For the text-containing cell, return its midpoint in (X, Y) coordinate format. 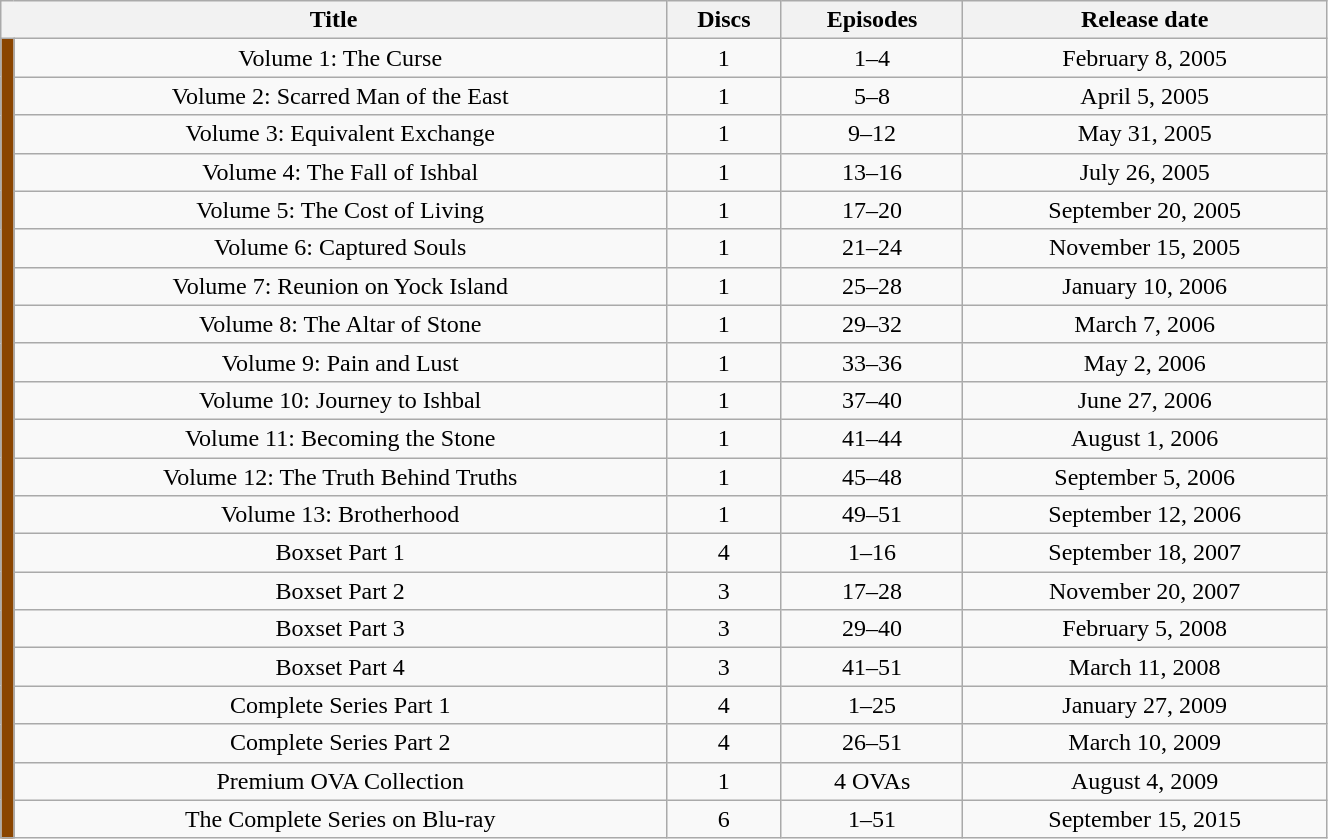
June 27, 2006 (1145, 400)
January 27, 2009 (1145, 705)
Title (334, 20)
45–48 (872, 477)
17–28 (872, 591)
Volume 6: Captured Souls (340, 248)
May 2, 2006 (1145, 362)
49–51 (872, 515)
Boxset Part 1 (340, 553)
4 OVAs (872, 781)
August 1, 2006 (1145, 438)
Volume 9: Pain and Lust (340, 362)
March 7, 2006 (1145, 324)
November 15, 2005 (1145, 248)
September 20, 2005 (1145, 210)
41–51 (872, 667)
Volume 8: The Altar of Stone (340, 324)
February 5, 2008 (1145, 629)
Premium OVA Collection (340, 781)
Volume 10: Journey to Ishbal (340, 400)
Volume 2: Scarred Man of the East (340, 96)
February 8, 2005 (1145, 58)
1–51 (872, 819)
The Complete Series on Blu-ray (340, 819)
January 10, 2006 (1145, 286)
Complete Series Part 2 (340, 743)
25–28 (872, 286)
Volume 11: Becoming the Stone (340, 438)
5–8 (872, 96)
Volume 12: The Truth Behind Truths (340, 477)
13–16 (872, 172)
Volume 3: Equivalent Exchange (340, 134)
Volume 13: Brotherhood (340, 515)
Volume 4: The Fall of Ishbal (340, 172)
1–4 (872, 58)
September 15, 2015 (1145, 819)
41–44 (872, 438)
November 20, 2007 (1145, 591)
September 18, 2007 (1145, 553)
29–40 (872, 629)
Boxset Part 4 (340, 667)
Boxset Part 2 (340, 591)
April 5, 2005 (1145, 96)
May 31, 2005 (1145, 134)
33–36 (872, 362)
September 5, 2006 (1145, 477)
Volume 1: The Curse (340, 58)
1–16 (872, 553)
26–51 (872, 743)
37–40 (872, 400)
17–20 (872, 210)
Discs (724, 20)
29–32 (872, 324)
Complete Series Part 1 (340, 705)
9–12 (872, 134)
Volume 7: Reunion on Yock Island (340, 286)
March 10, 2009 (1145, 743)
21–24 (872, 248)
6 (724, 819)
March 11, 2008 (1145, 667)
August 4, 2009 (1145, 781)
Episodes (872, 20)
Release date (1145, 20)
Volume 5: The Cost of Living (340, 210)
September 12, 2006 (1145, 515)
Boxset Part 3 (340, 629)
1–25 (872, 705)
July 26, 2005 (1145, 172)
